Find where the given text appears and provide that cell's center as [x, y] coordinate. 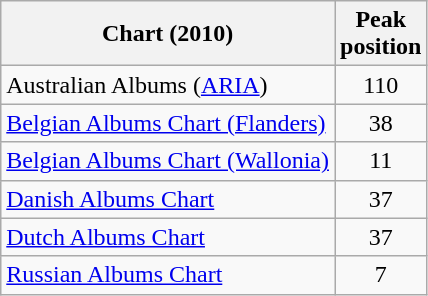
Belgian Albums Chart (Wallonia) [168, 161]
Danish Albums Chart [168, 199]
38 [380, 123]
7 [380, 275]
110 [380, 85]
Dutch Albums Chart [168, 237]
Australian Albums (ARIA) [168, 85]
11 [380, 161]
Chart (2010) [168, 34]
Russian Albums Chart [168, 275]
Belgian Albums Chart (Flanders) [168, 123]
Peakposition [380, 34]
